Capture the cell that displays the provided text and extract its (X, Y) central coordinate. 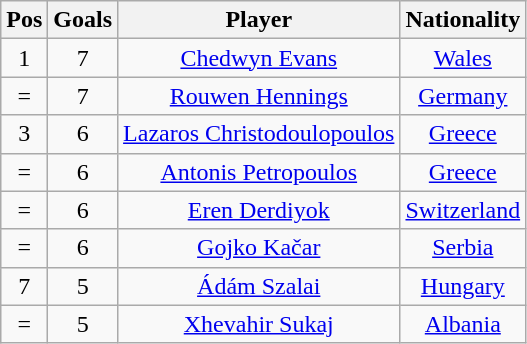
Albania (463, 324)
Wales (463, 58)
1 (24, 58)
Xhevahir Sukaj (259, 324)
Goals (83, 20)
Antonis Petropoulos (259, 172)
Lazaros Christodoulopoulos (259, 134)
3 (24, 134)
Gojko Kačar (259, 248)
Ádám Szalai (259, 286)
Pos (24, 20)
Rouwen Hennings (259, 96)
Switzerland (463, 210)
Serbia (463, 248)
Chedwyn Evans (259, 58)
Nationality (463, 20)
Player (259, 20)
Hungary (463, 286)
Eren Derdiyok (259, 210)
Germany (463, 96)
